Determine the (x, y) coordinate at the center of the cell enclosing the given text.  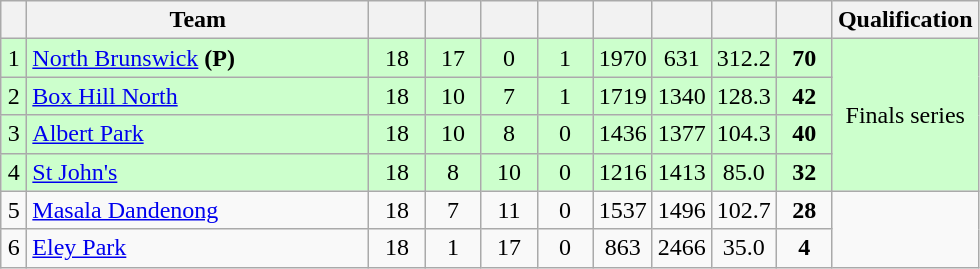
Eley Park (198, 248)
6 (14, 248)
128.3 (744, 96)
1970 (622, 58)
32 (804, 172)
1537 (622, 210)
St John's (198, 172)
85.0 (744, 172)
631 (682, 58)
Masala Dandenong (198, 210)
1377 (682, 134)
70 (804, 58)
Box Hill North (198, 96)
3 (14, 134)
2466 (682, 248)
Albert Park (198, 134)
42 (804, 96)
102.7 (744, 210)
40 (804, 134)
5 (14, 210)
1436 (622, 134)
2 (14, 96)
1340 (682, 96)
35.0 (744, 248)
Team (198, 20)
1216 (622, 172)
312.2 (744, 58)
28 (804, 210)
104.3 (744, 134)
1496 (682, 210)
11 (509, 210)
1413 (682, 172)
863 (622, 248)
Qualification (905, 20)
Finals series (905, 115)
North Brunswick (P) (198, 58)
1719 (622, 96)
